Search for the cell housing the specified text and yield its (x, y) center coordinate. 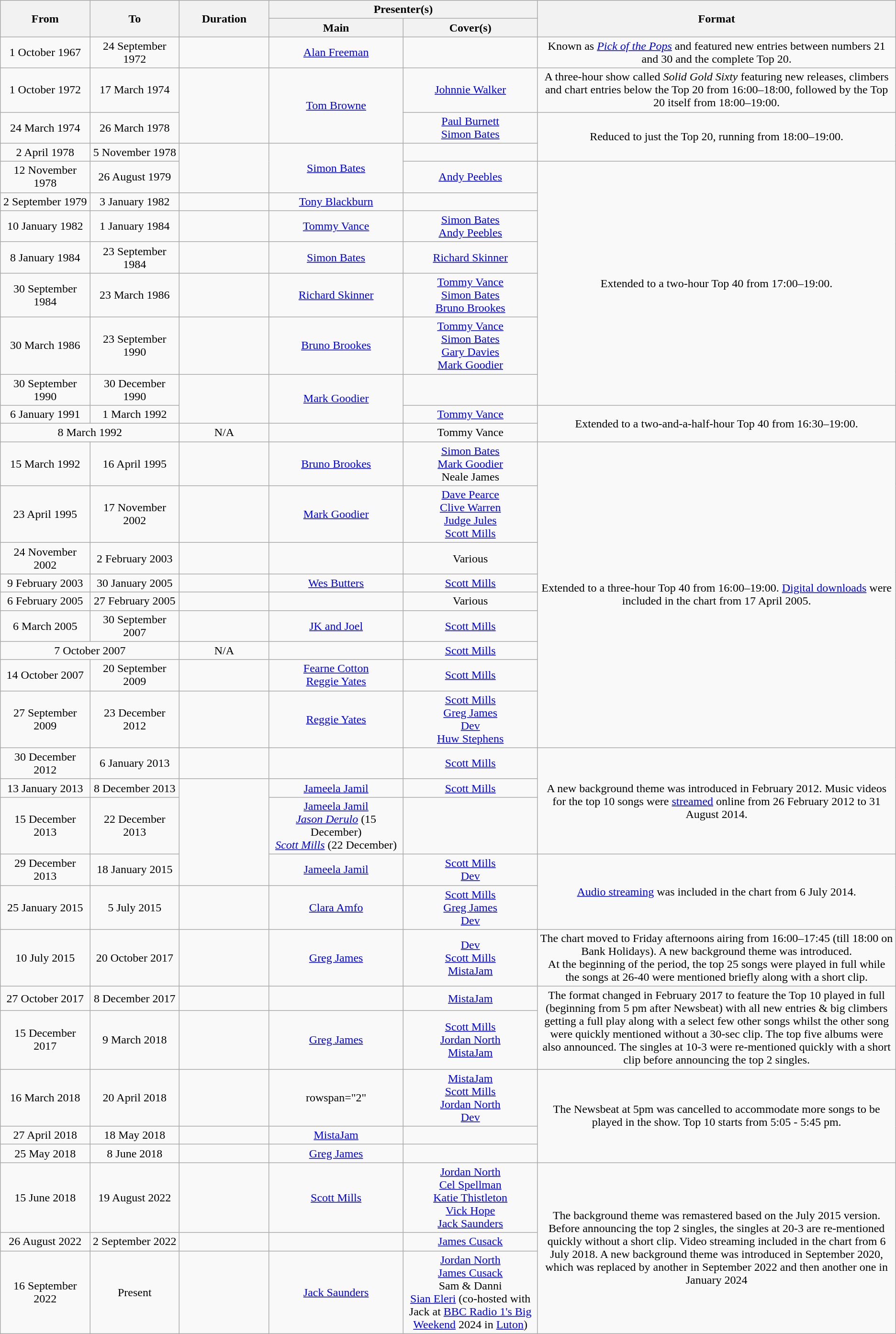
Andy Peebles (470, 177)
9 February 2003 (45, 583)
13 January 2013 (45, 788)
Paul BurnettSimon Bates (470, 127)
29 December 2013 (45, 869)
Cover(s) (470, 28)
5 July 2015 (135, 908)
30 January 2005 (135, 583)
Present (135, 1292)
8 December 2017 (135, 998)
24 November 2002 (45, 558)
17 November 2002 (135, 514)
Jordan NorthJames CusackSam & DanniSian Eleri (co-hosted with Jack at BBC Radio 1's Big Weekend 2024 in Luton) (470, 1292)
rowspan="2" (336, 1098)
14 October 2007 (45, 675)
26 August 2022 (45, 1242)
6 February 2005 (45, 601)
8 March 1992 (90, 433)
30 December 2012 (45, 763)
2 September 1979 (45, 202)
7 October 2007 (90, 650)
23 September 1984 (135, 258)
17 March 1974 (135, 90)
5 November 1978 (135, 152)
27 February 2005 (135, 601)
15 June 2018 (45, 1198)
Main (336, 28)
Scott MillsJordan NorthMistaJam (470, 1040)
Jameela JamilJason Derulo (15 December)Scott Mills (22 December) (336, 825)
Scott MillsDev (470, 869)
Extended to a two-hour Top 40 from 17:00–19:00. (717, 283)
Jack Saunders (336, 1292)
3 January 1982 (135, 202)
1 October 1972 (45, 90)
Tony Blackburn (336, 202)
23 September 1990 (135, 346)
Tommy VanceSimon BatesBruno Brookes (470, 295)
Simon BatesAndy Peebles (470, 226)
24 March 1974 (45, 127)
2 September 2022 (135, 1242)
8 December 2013 (135, 788)
Clara Amfo (336, 908)
The Newsbeat at 5pm was cancelled to accommodate more songs to be played in the show. Top 10 starts from 5:05 - 5:45 pm. (717, 1116)
Jordan NorthCel SpellmanKatie ThistletonVick HopeJack Saunders (470, 1198)
Known as Pick of the Pops and featured new entries between numbers 21 and 30 and the complete Top 20. (717, 53)
6 January 1991 (45, 415)
Extended to a three-hour Top 40 from 16:00–19:00. Digital downloads were included in the chart from 17 April 2005. (717, 595)
22 December 2013 (135, 825)
Tom Browne (336, 105)
23 March 1986 (135, 295)
25 May 2018 (45, 1154)
Audio streaming was included in the chart from 6 July 2014. (717, 891)
18 May 2018 (135, 1135)
Scott MillsGreg JamesDev (470, 908)
10 July 2015 (45, 958)
26 March 1978 (135, 127)
15 December 2013 (45, 825)
8 January 1984 (45, 258)
1 October 1967 (45, 53)
26 August 1979 (135, 177)
Scott MillsGreg JamesDevHuw Stephens (470, 719)
15 March 1992 (45, 464)
10 January 1982 (45, 226)
30 September 1984 (45, 295)
27 September 2009 (45, 719)
Extended to a two-and-a-half-hour Top 40 from 16:30–19:00. (717, 424)
19 August 2022 (135, 1198)
27 October 2017 (45, 998)
30 March 1986 (45, 346)
2 April 1978 (45, 152)
Reduced to just the Top 20, running from 18:00–19:00. (717, 137)
Tommy VanceSimon BatesGary DaviesMark Goodier (470, 346)
16 April 1995 (135, 464)
16 March 2018 (45, 1098)
6 January 2013 (135, 763)
23 April 1995 (45, 514)
15 December 2017 (45, 1040)
2 February 2003 (135, 558)
6 March 2005 (45, 626)
JK and Joel (336, 626)
Reggie Yates (336, 719)
Format (717, 19)
25 January 2015 (45, 908)
James Cusack (470, 1242)
Simon BatesMark GoodierNeale James (470, 464)
27 April 2018 (45, 1135)
8 June 2018 (135, 1154)
1 March 1992 (135, 415)
30 December 1990 (135, 390)
To (135, 19)
Johnnie Walker (470, 90)
Alan Freeman (336, 53)
16 September 2022 (45, 1292)
Fearne CottonReggie Yates (336, 675)
Presenter(s) (403, 10)
9 March 2018 (135, 1040)
24 September 1972 (135, 53)
12 November 1978 (45, 177)
From (45, 19)
1 January 1984 (135, 226)
20 April 2018 (135, 1098)
30 September 1990 (45, 390)
18 January 2015 (135, 869)
DevScott MillsMistaJam (470, 958)
20 October 2017 (135, 958)
Dave PearceClive WarrenJudge JulesScott Mills (470, 514)
20 September 2009 (135, 675)
Duration (224, 19)
30 September 2007 (135, 626)
MistaJamScott MillsJordan NorthDev (470, 1098)
23 December 2012 (135, 719)
Wes Butters (336, 583)
